Provide the (X, Y) coordinate of the cell's center where the given text is located.  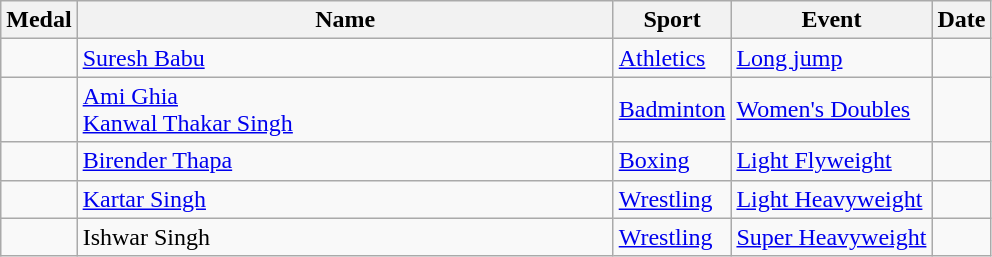
Event (832, 20)
Light Heavyweight (832, 199)
Super Heavyweight (832, 237)
Athletics (672, 58)
Long jump (832, 58)
Ami GhiaKanwal Thakar Singh (345, 110)
Suresh Babu (345, 58)
Kartar Singh (345, 199)
Badminton (672, 110)
Ishwar Singh (345, 237)
Boxing (672, 161)
Light Flyweight (832, 161)
Date (962, 20)
Sport (672, 20)
Birender Thapa (345, 161)
Medal (39, 20)
Women's Doubles (832, 110)
Name (345, 20)
